Scan for the cell matching the given text and deliver its [X, Y] coordinate at center. 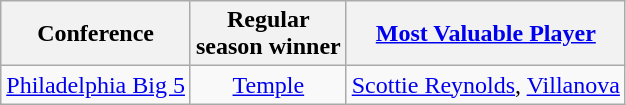
Scottie Reynolds, Villanova [486, 85]
Temple [268, 85]
Conference [96, 34]
Regular season winner [268, 34]
Most Valuable Player [486, 34]
Philadelphia Big 5 [96, 85]
